For the text-containing cell, return its midpoint in (X, Y) coordinate format. 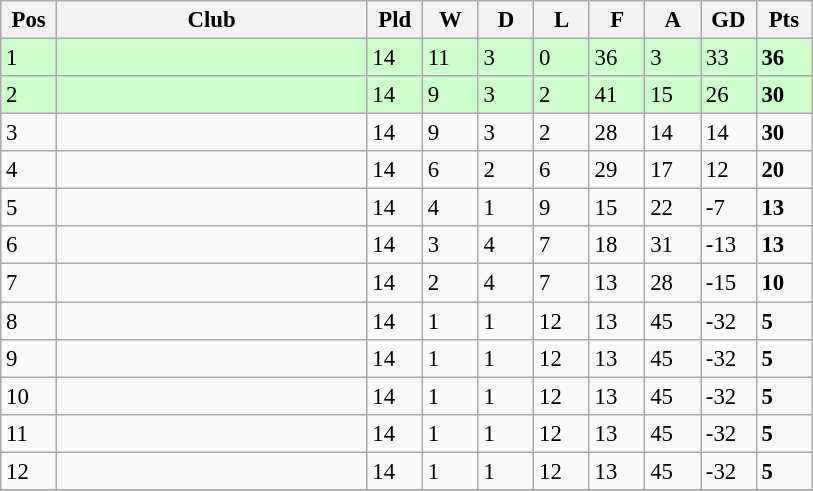
22 (673, 208)
Pts (784, 20)
L (562, 20)
Pld (395, 20)
A (673, 20)
Club (212, 20)
31 (673, 245)
20 (784, 170)
8 (29, 321)
17 (673, 170)
0 (562, 58)
W (451, 20)
29 (617, 170)
F (617, 20)
18 (617, 245)
26 (728, 95)
Pos (29, 20)
-7 (728, 208)
D (506, 20)
GD (728, 20)
33 (728, 58)
41 (617, 95)
-13 (728, 245)
-15 (728, 283)
